From the cell containing the given text, extract its center point as (x, y) coordinate. 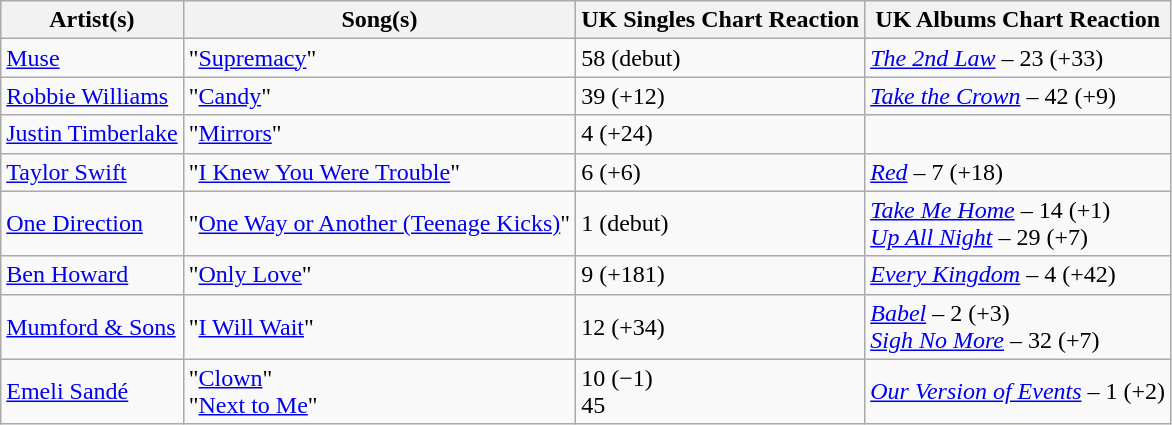
Take Me Home – 14 (+1)Up All Night – 29 (+7) (1018, 224)
58 (debut) (720, 58)
Red – 7 (+18) (1018, 172)
6 (+6) (720, 172)
Taylor Swift (92, 172)
Ben Howard (92, 275)
"I Will Wait" (379, 326)
"Supremacy" (379, 58)
"I Knew You Were Trouble" (379, 172)
1 (debut) (720, 224)
39 (+12) (720, 96)
Artist(s) (92, 20)
12 (+34) (720, 326)
Mumford & Sons (92, 326)
10 (−1)45 (720, 392)
UK Singles Chart Reaction (720, 20)
"Clown""Next to Me" (379, 392)
Justin Timberlake (92, 134)
"One Way or Another (Teenage Kicks)" (379, 224)
Robbie Williams (92, 96)
Song(s) (379, 20)
9 (+181) (720, 275)
4 (+24) (720, 134)
Muse (92, 58)
Every Kingdom – 4 (+42) (1018, 275)
Take the Crown – 42 (+9) (1018, 96)
The 2nd Law – 23 (+33) (1018, 58)
"Candy" (379, 96)
UK Albums Chart Reaction (1018, 20)
Emeli Sandé (92, 392)
Our Version of Events – 1 (+2) (1018, 392)
"Mirrors" (379, 134)
Babel – 2 (+3)Sigh No More – 32 (+7) (1018, 326)
One Direction (92, 224)
"Only Love" (379, 275)
